Find where the given text appears and provide that cell's center as [x, y] coordinate. 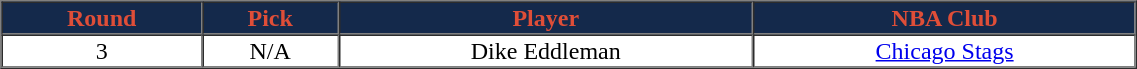
Player [546, 18]
3 [102, 50]
Dike Eddleman [546, 50]
Round [102, 18]
NBA Club [944, 18]
N/A [270, 50]
Pick [270, 18]
Chicago Stags [944, 50]
